Search for the cell housing the specified text and yield its (x, y) center coordinate. 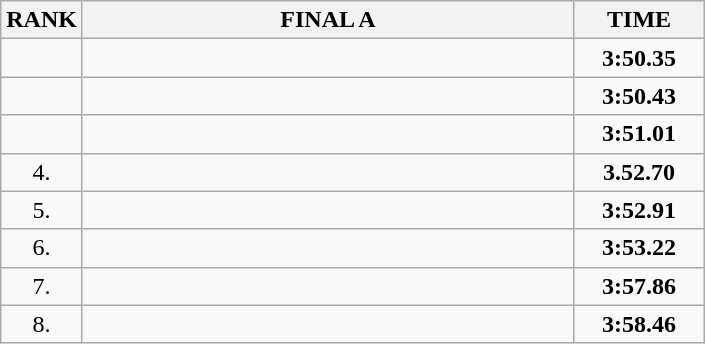
3.52.70 (640, 172)
FINAL A (328, 20)
3:52.91 (640, 210)
TIME (640, 20)
6. (42, 248)
3:58.46 (640, 324)
4. (42, 172)
3:50.35 (640, 58)
7. (42, 286)
3:50.43 (640, 96)
8. (42, 324)
3:53.22 (640, 248)
RANK (42, 20)
3:51.01 (640, 134)
3:57.86 (640, 286)
5. (42, 210)
